Return the [x, y] coordinate for the center point of the cell that contains the specified text.  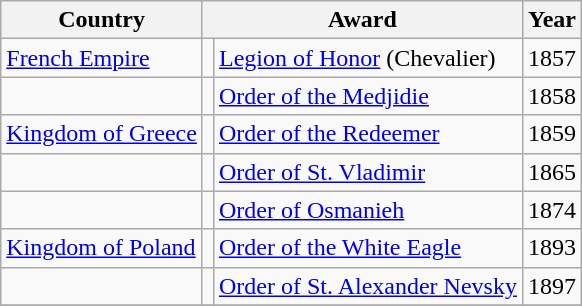
Award [362, 20]
Order of the Redeemer [368, 134]
1893 [552, 248]
Order of the White Eagle [368, 248]
1874 [552, 210]
Order of St. Alexander Nevsky [368, 286]
Order of Osmanieh [368, 210]
French Empire [102, 58]
1865 [552, 172]
1858 [552, 96]
1857 [552, 58]
Country [102, 20]
1897 [552, 286]
1859 [552, 134]
Kingdom of Greece [102, 134]
Order of St. Vladimir [368, 172]
Legion of Honor (Chevalier) [368, 58]
Year [552, 20]
Kingdom of Poland [102, 248]
Order of the Medjidie [368, 96]
